Output the (x, y) coordinate of the center of the cell containing the given text.  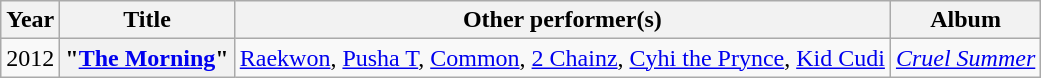
Year (30, 20)
Raekwon, Pusha T, Common, 2 Chainz, Cyhi the Prynce, Kid Cudi (562, 58)
Album (965, 20)
Other performer(s) (562, 20)
"The Morning" (147, 58)
Title (147, 20)
2012 (30, 58)
Cruel Summer (965, 58)
